For the text-containing cell, return its midpoint in (X, Y) coordinate format. 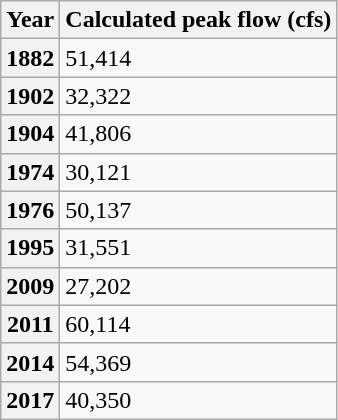
31,551 (198, 248)
32,322 (198, 96)
51,414 (198, 58)
Calculated peak flow (cfs) (198, 20)
1995 (30, 248)
2009 (30, 286)
Year (30, 20)
50,137 (198, 210)
2011 (30, 324)
41,806 (198, 134)
1902 (30, 96)
40,350 (198, 400)
1974 (30, 172)
1976 (30, 210)
27,202 (198, 286)
1904 (30, 134)
1882 (30, 58)
2014 (30, 362)
54,369 (198, 362)
60,114 (198, 324)
30,121 (198, 172)
2017 (30, 400)
